Return the [x, y] coordinate for the center point of the cell that contains the specified text.  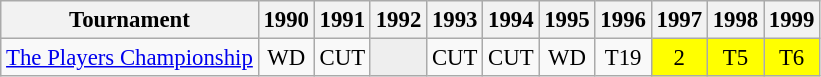
1994 [511, 20]
T6 [792, 58]
1998 [735, 20]
1993 [455, 20]
1995 [567, 20]
T19 [623, 58]
1996 [623, 20]
1991 [342, 20]
1997 [679, 20]
1992 [398, 20]
The Players Championship [130, 58]
Tournament [130, 20]
T5 [735, 58]
1990 [286, 20]
2 [679, 58]
1999 [792, 20]
